Return the [x, y] coordinate for the center point of the cell that contains the specified text.  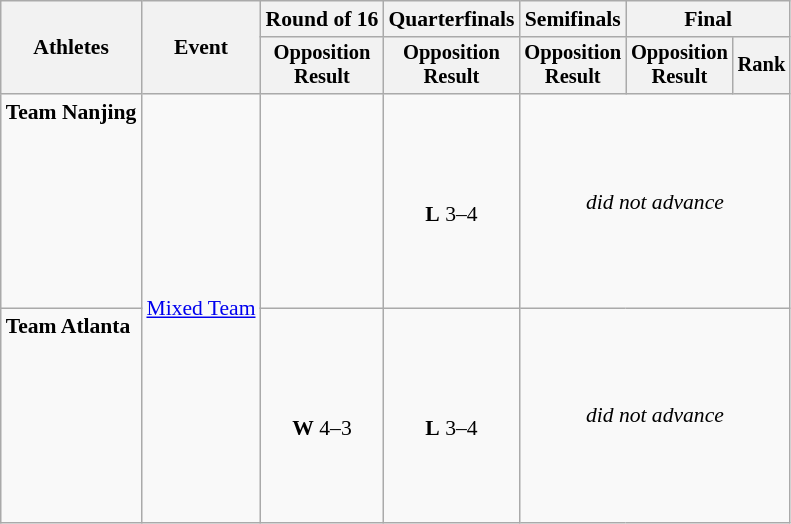
Rank [762, 66]
Team Atlanta [72, 416]
Event [200, 48]
Final [708, 19]
Team Nanjing [72, 201]
Athletes [72, 48]
Quarterfinals [451, 19]
Semifinals [572, 19]
Mixed Team [200, 308]
Round of 16 [322, 19]
W 4–3 [322, 416]
